Identify which cell holds the provided text, then report its (X, Y) central coordinate. 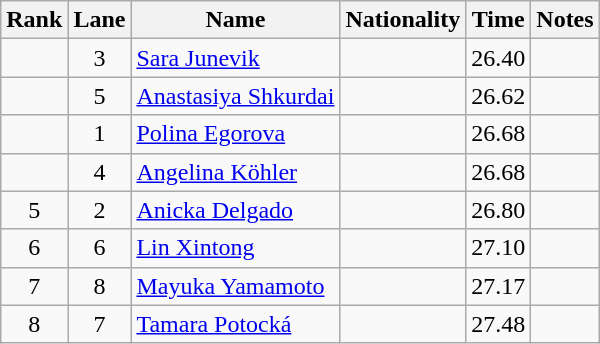
Lane (100, 20)
Tamara Potocká (236, 324)
Time (498, 20)
Angelina Köhler (236, 172)
1 (100, 134)
27.10 (498, 248)
Anastasiya Shkurdai (236, 96)
Nationality (403, 20)
2 (100, 210)
27.48 (498, 324)
27.17 (498, 286)
Lin Xintong (236, 248)
Mayuka Yamamoto (236, 286)
Rank (34, 20)
26.40 (498, 58)
Polina Egorova (236, 134)
Notes (565, 20)
26.80 (498, 210)
4 (100, 172)
26.62 (498, 96)
Sara Junevik (236, 58)
Anicka Delgado (236, 210)
3 (100, 58)
Name (236, 20)
